For the text-containing cell, return its midpoint in (X, Y) coordinate format. 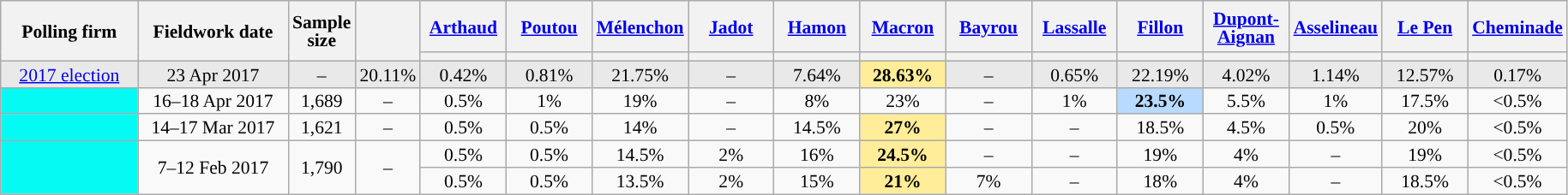
Arthaud (463, 27)
Samplesize (321, 31)
0.81% (550, 74)
7–12 Feb 2017 (213, 168)
Cheminade (1517, 27)
Le Pen (1425, 27)
27% (903, 128)
Asselineau (1336, 27)
15% (817, 181)
Mélenchon (640, 27)
23 Apr 2017 (213, 74)
20% (1425, 128)
1,790 (321, 168)
4.5% (1246, 128)
1,689 (321, 101)
0.65% (1074, 74)
8% (817, 101)
5.5% (1246, 101)
Bayrou (988, 27)
24.5% (903, 154)
16% (817, 154)
16–18 Apr 2017 (213, 101)
Hamon (817, 27)
23% (903, 101)
Jadot (731, 27)
Macron (903, 27)
18% (1160, 181)
Poutou (550, 27)
2017 election (69, 74)
4.02% (1246, 74)
7.64% (817, 74)
0.42% (463, 74)
12.57% (1425, 74)
Fillon (1160, 27)
28.63% (903, 74)
22.19% (1160, 74)
0.17% (1517, 74)
13.5% (640, 181)
21.75% (640, 74)
14–17 Mar 2017 (213, 128)
20.11% (387, 74)
21% (903, 181)
14% (640, 128)
23.5% (1160, 101)
Dupont-Aignan (1246, 27)
17.5% (1425, 101)
1.14% (1336, 74)
1,621 (321, 128)
Polling firm (69, 31)
Lassalle (1074, 27)
Fieldwork date (213, 31)
7% (988, 181)
